Provide the [x, y] coordinate of the cell's center where the given text is located.  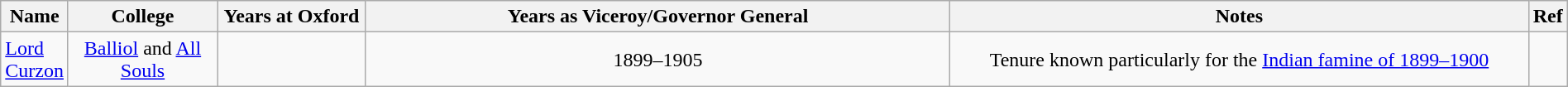
Tenure known particularly for the Indian famine of 1899–1900 [1239, 60]
Name [35, 17]
1899–1905 [657, 60]
Notes [1239, 17]
Lord Curzon [35, 60]
College [142, 17]
Years as Viceroy/Governor General [657, 17]
Ref [1548, 17]
Balliol and All Souls [142, 60]
Years at Oxford [292, 17]
